Determine the (x, y) coordinate at the center of the cell enclosing the given text.  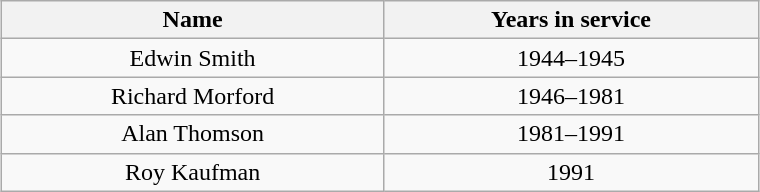
Alan Thomson (193, 134)
1991 (572, 172)
Roy Kaufman (193, 172)
Edwin Smith (193, 58)
Richard Morford (193, 96)
1946–1981 (572, 96)
1944–1945 (572, 58)
Name (193, 20)
1981–1991 (572, 134)
Years in service (572, 20)
